For the text-containing cell, return its midpoint in (x, y) coordinate format. 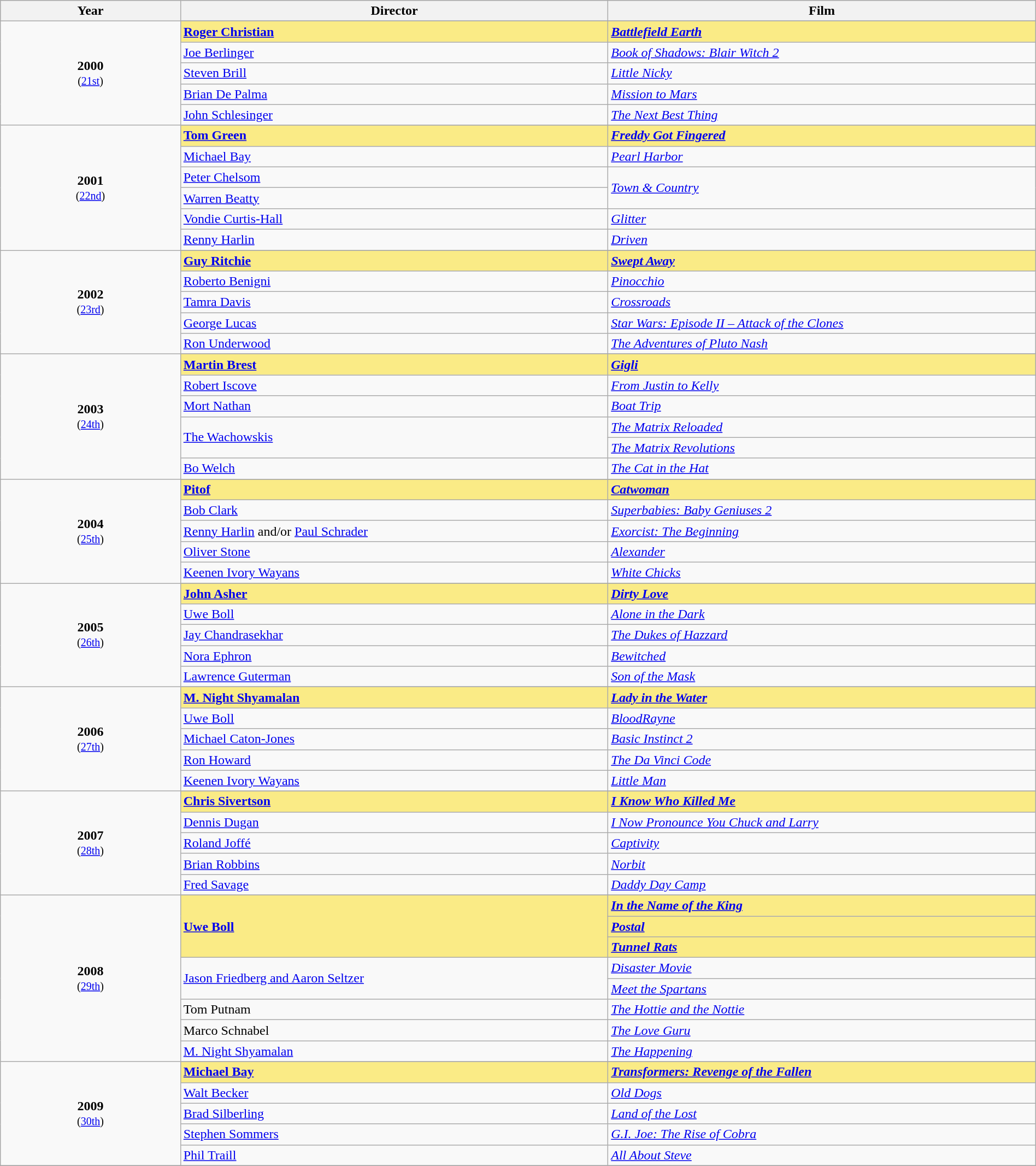
2004(25th) (91, 531)
2008(29th) (91, 978)
The Happening (822, 1051)
Robert Iscove (395, 385)
Martin Brest (395, 365)
Alone in the Dark (822, 614)
Nora Ephron (395, 656)
The Next Best Thing (822, 115)
The Adventures of Pluto Nash (822, 344)
Stephen Sommers (395, 1134)
Captivity (822, 843)
Glitter (822, 219)
Disaster Movie (822, 968)
Walt Becker (395, 1093)
2007(28th) (91, 843)
Little Nicky (822, 73)
The Dukes of Hazzard (822, 635)
Superbabies: Baby Geniuses 2 (822, 510)
Boat Trip (822, 406)
Jay Chandrasekhar (395, 635)
The Wachowskis (395, 437)
Roberto Benigni (395, 282)
Vondie Curtis-Hall (395, 219)
Pinocchio (822, 282)
2001(22nd) (91, 188)
Guy Ritchie (395, 261)
Brad Silberling (395, 1114)
Jason Friedberg and Aaron Seltzer (395, 978)
Crossroads (822, 302)
G.I. Joe: The Rise of Cobra (822, 1134)
BloodRayne (822, 718)
Roger Christian (395, 32)
Renny Harlin and/or Paul Schrader (395, 531)
2000(21st) (91, 73)
Tom Putnam (395, 1010)
Mission to Mars (822, 94)
Chris Sivertson (395, 801)
The Da Vinci Code (822, 760)
Bewitched (822, 656)
The Love Guru (822, 1030)
Lady in the Water (822, 698)
2006(27th) (91, 739)
Swept Away (822, 261)
Steven Brill (395, 73)
Catwoman (822, 489)
Freddy Got Fingered (822, 136)
Son of the Mask (822, 677)
Little Man (822, 781)
I Know Who Killed Me (822, 801)
Brian Robbins (395, 864)
Alexander (822, 552)
Town & Country (822, 188)
Pearl Harbor (822, 156)
Old Dogs (822, 1093)
Roland Joffé (395, 843)
Norbit (822, 864)
2009(30th) (91, 1114)
Transformers: Revenge of the Fallen (822, 1072)
Renny Harlin (395, 239)
Brian De Palma (395, 94)
Ron Howard (395, 760)
Fred Savage (395, 884)
John Schlesinger (395, 115)
Meet the Spartans (822, 989)
George Lucas (395, 323)
Joe Berlinger (395, 52)
Ron Underwood (395, 344)
2005(26th) (91, 635)
Postal (822, 927)
Peter Chelsom (395, 177)
The Matrix Revolutions (822, 448)
All About Steve (822, 1155)
Dennis Dugan (395, 822)
Director (395, 11)
Marco Schnabel (395, 1030)
Basic Instinct 2 (822, 739)
Lawrence Guterman (395, 677)
The Hottie and the Nottie (822, 1010)
Dirty Love (822, 593)
Tunnel Rats (822, 947)
Daddy Day Camp (822, 884)
Pitof (395, 489)
Mort Nathan (395, 406)
Tom Green (395, 136)
I Now Pronounce You Chuck and Larry (822, 822)
Oliver Stone (395, 552)
Tamra Davis (395, 302)
Warren Beatty (395, 198)
Film (822, 11)
The Cat in the Hat (822, 468)
Phil Traill (395, 1155)
2002(23rd) (91, 302)
2003(24th) (91, 417)
John Asher (395, 593)
Michael Caton-Jones (395, 739)
Star Wars: Episode II – Attack of the Clones (822, 323)
Year (91, 11)
Book of Shadows: Blair Witch 2 (822, 52)
In the Name of the King (822, 905)
Land of the Lost (822, 1114)
The Matrix Reloaded (822, 427)
Driven (822, 239)
Exorcist: The Beginning (822, 531)
Battlefield Earth (822, 32)
Gigli (822, 365)
From Justin to Kelly (822, 385)
Bob Clark (395, 510)
White Chicks (822, 572)
Bo Welch (395, 468)
